Determine the (x, y) coordinate at the center of the cell enclosing the given text.  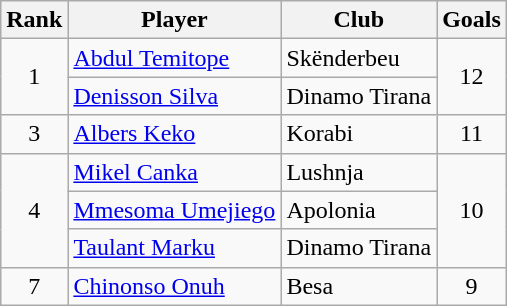
Goals (472, 20)
Abdul Temitope (174, 58)
3 (34, 134)
Lushnja (359, 172)
4 (34, 210)
7 (34, 286)
Mmesoma Umejiego (174, 210)
Club (359, 20)
Skënderbeu (359, 58)
Taulant Marku (174, 248)
Korabi (359, 134)
Albers Keko (174, 134)
Player (174, 20)
Rank (34, 20)
9 (472, 286)
10 (472, 210)
Mikel Canka (174, 172)
11 (472, 134)
Apolonia (359, 210)
1 (34, 77)
Besa (359, 286)
12 (472, 77)
Chinonso Onuh (174, 286)
Denisson Silva (174, 96)
